Scan for the cell matching the given text and deliver its [X, Y] coordinate at center. 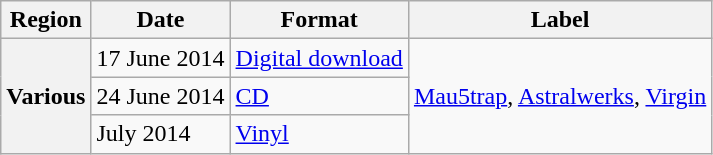
Date [160, 20]
Digital download [319, 58]
Vinyl [319, 134]
Mau5trap, Astralwerks, Virgin [560, 96]
Various [46, 96]
17 June 2014 [160, 58]
Label [560, 20]
CD [319, 96]
July 2014 [160, 134]
Format [319, 20]
24 June 2014 [160, 96]
Region [46, 20]
